Locate the cell with the specified text and output its [x, y] center coordinate. 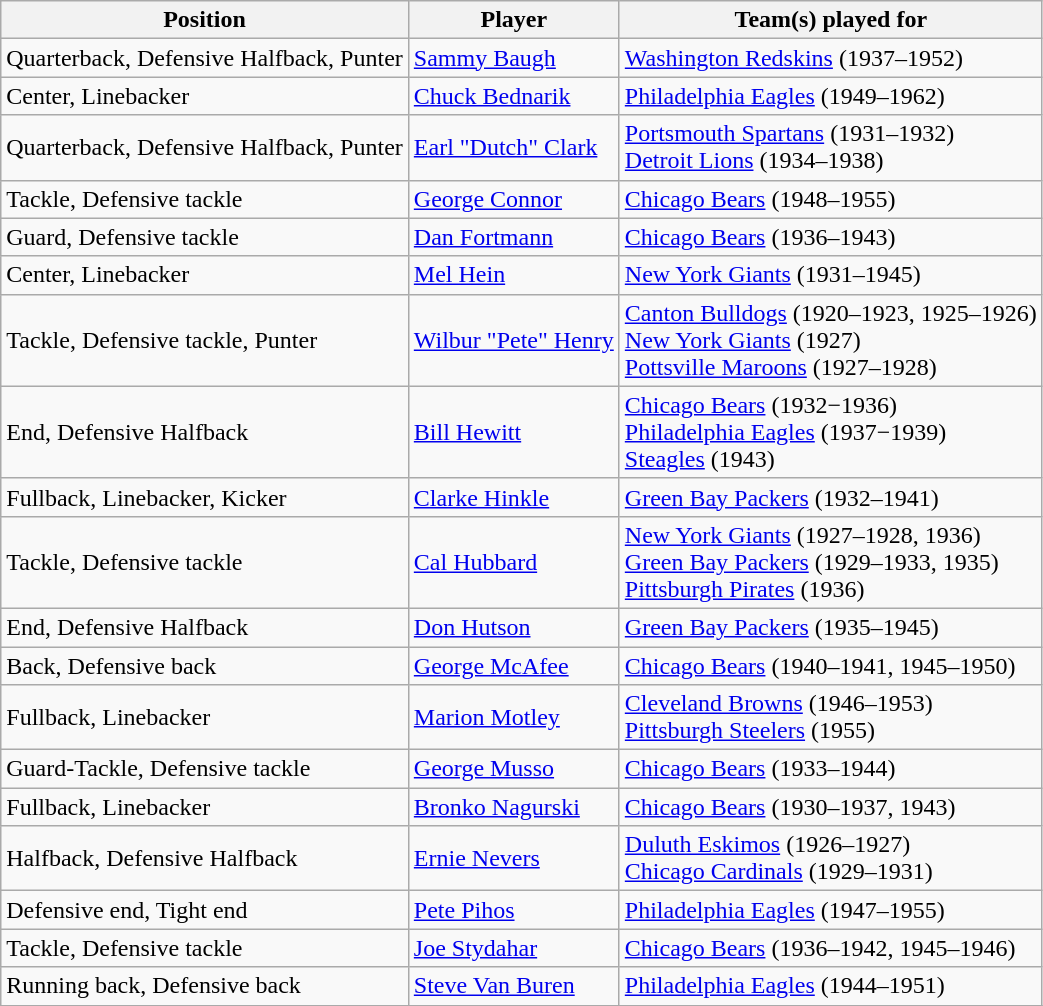
George Connor [514, 199]
Wilbur "Pete" Henry [514, 340]
Guard, Defensive tackle [205, 237]
Position [205, 20]
Back, Defensive back [205, 665]
Washington Redskins (1937–1952) [830, 58]
Bill Hewitt [514, 432]
Joe Stydahar [514, 948]
New York Giants (1931–1945) [830, 275]
Cleveland Browns (1946–1953) Pittsburgh Steelers (1955) [830, 718]
Green Bay Packers (1935–1945) [830, 627]
Running back, Defensive back [205, 986]
Marion Motley [514, 718]
Cal Hubbard [514, 562]
Green Bay Packers (1932–1941) [830, 497]
Canton Bulldogs (1920–1923, 1925–1926) New York Giants (1927) Pottsville Maroons (1927–1928) [830, 340]
Defensive end, Tight end [205, 910]
Chicago Bears (1933–1944) [830, 769]
New York Giants (1927–1928, 1936) Green Bay Packers (1929–1933, 1935) Pittsburgh Pirates (1936) [830, 562]
Chicago Bears (1940–1941, 1945–1950) [830, 665]
Pete Pihos [514, 910]
Guard-Tackle, Defensive tackle [205, 769]
George McAfee [514, 665]
Philadelphia Eagles (1949–1962) [830, 96]
Clarke Hinkle [514, 497]
Mel Hein [514, 275]
Player [514, 20]
Ernie Nevers [514, 858]
Team(s) played for [830, 20]
Philadelphia Eagles (1947–1955) [830, 910]
Earl "Dutch" Clark [514, 148]
Duluth Eskimos (1926–1927) Chicago Cardinals (1929–1931) [830, 858]
Portsmouth Spartans (1931–1932) Detroit Lions (1934–1938) [830, 148]
Halfback, Defensive Halfback [205, 858]
Chicago Bears (1936–1943) [830, 237]
Chicago Bears (1936–1942, 1945–1946) [830, 948]
George Musso [514, 769]
Philadelphia Eagles (1944–1951) [830, 986]
Fullback, Linebacker, Kicker [205, 497]
Bronko Nagurski [514, 807]
Tackle, Defensive tackle, Punter [205, 340]
Don Hutson [514, 627]
Steve Van Buren [514, 986]
Chicago Bears (1930–1937, 1943) [830, 807]
Chicago Bears (1932−1936) Philadelphia Eagles (1937−1939) Steagles (1943) [830, 432]
Chicago Bears (1948–1955) [830, 199]
Chuck Bednarik [514, 96]
Dan Fortmann [514, 237]
Sammy Baugh [514, 58]
